Return the (X, Y) coordinate for the center point of the cell that contains the specified text.  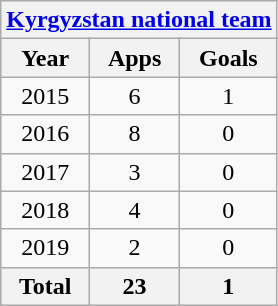
2017 (46, 172)
2015 (46, 96)
Year (46, 58)
Total (46, 286)
23 (135, 286)
4 (135, 210)
2 (135, 248)
6 (135, 96)
Goals (229, 58)
2019 (46, 248)
8 (135, 134)
2018 (46, 210)
2016 (46, 134)
Kyrgyzstan national team (139, 20)
3 (135, 172)
Apps (135, 58)
